Search for the cell housing the specified text and yield its (X, Y) center coordinate. 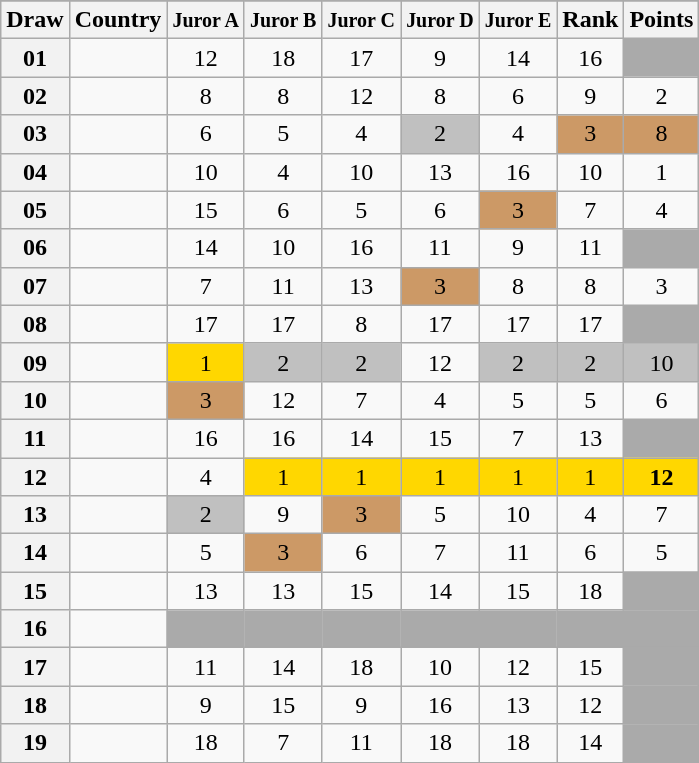
04 (35, 172)
Juror C (362, 20)
Juror A (206, 20)
06 (35, 248)
01 (35, 58)
19 (35, 743)
08 (35, 324)
Juror D (440, 20)
05 (35, 210)
07 (35, 286)
Draw (35, 20)
02 (35, 96)
Juror B (283, 20)
Country (118, 20)
03 (35, 134)
Juror E (518, 20)
09 (35, 362)
Points (662, 20)
Rank (590, 20)
